Provide the (X, Y) coordinate of the cell's center where the given text is located.  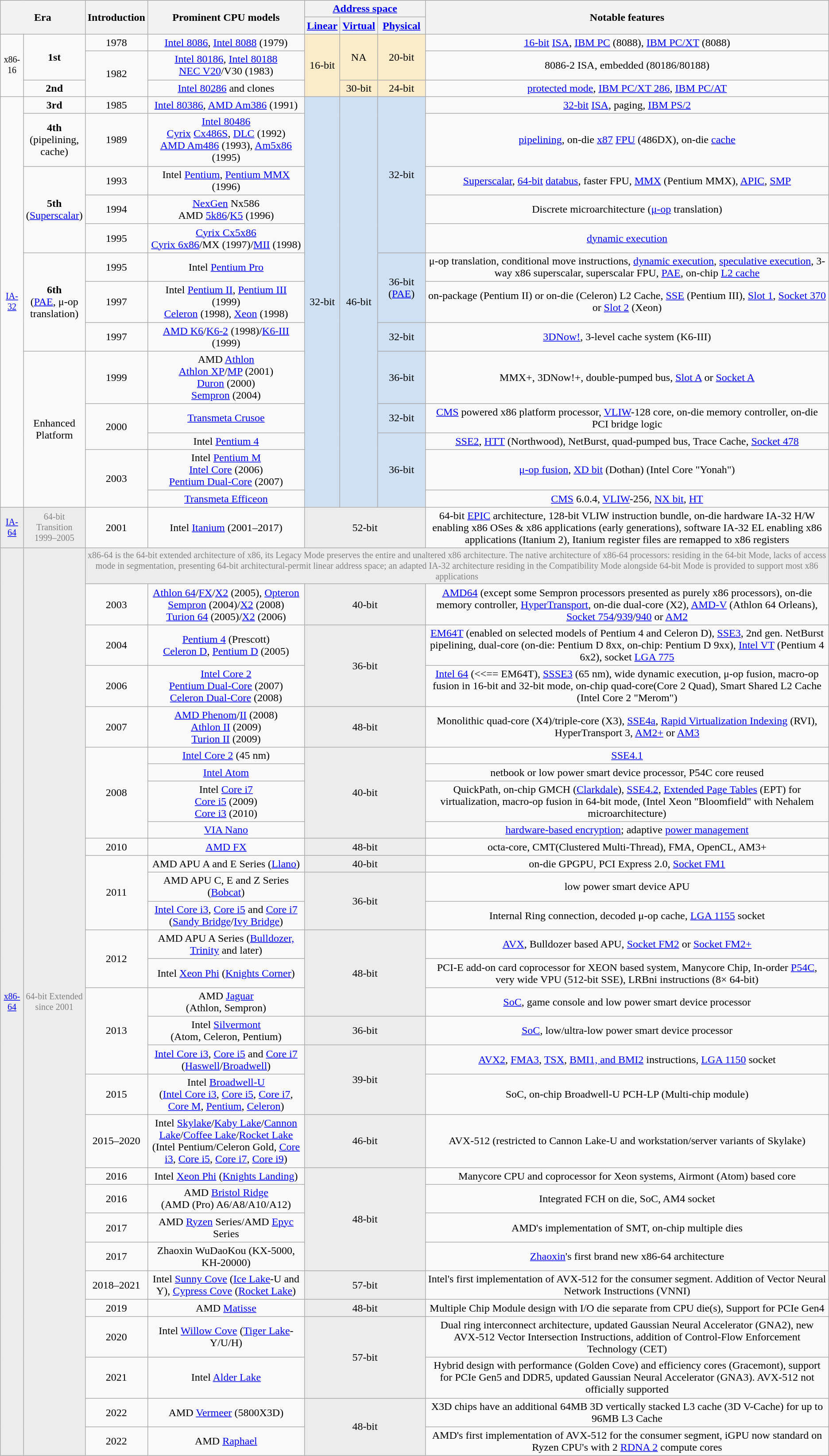
SSE4.1 (627, 756)
Intel Pentium, Pentium MMX (1996) (226, 181)
Transmeta Efficeon (226, 499)
4th (pipelining, cache) (54, 140)
2008 (116, 793)
2001 (116, 528)
AMD Jaguar(Athlon, Sempron) (226, 1002)
Introduction (116, 17)
AMD APU A Series (Bulldozer, Trinity and later) (226, 944)
Multiple Chip Module design with I/O die separate from CPU die(s), Support for PCIe Gen4 (627, 1308)
64-bit Transition1999–2005 (54, 528)
Intel Xeon Phi (Knights Corner) (226, 973)
Intel 80486Cyrix Cx486S, DLC (1992)AMD Am486 (1993), Am5x86 (1995) (226, 140)
1982 (116, 74)
2018–2021 (116, 1285)
MMX+, 3DNow!+, double-pumped bus, Slot A or Socket A (627, 377)
20-bit (402, 57)
Intel Pentium 4 (226, 441)
Physical (402, 26)
2011 (116, 893)
2021 (116, 1378)
NA (359, 57)
1985 (116, 105)
AMD APU C, E and Z Series (Bobcat) (226, 887)
2004 (116, 645)
Era (43, 17)
Intel Skylake/Kaby Lake/Cannon Lake/Coffee Lake/Rocket Lake(Intel Pentium/Celeron Gold, Core i3, Core i5, Core i7, Core i9) (226, 1141)
on-package (Pentium II) or on-die (Celeron) L2 Cache, SSE (Pentium III), Slot 1, Socket 370 or Slot 2 (Xeon) (627, 302)
AMD Phenom/II (2008)Athlon II (2009)Turion II (2009) (226, 727)
pipelining, on-die x87 FPU (486DX), on-die cache (627, 140)
1999 (116, 377)
2020 (116, 1337)
Enhanced Platform (54, 429)
VIA Nano (226, 830)
Zhaoxin's first brand new x86-64 architecture (627, 1256)
1989 (116, 140)
Intel Xeon Phi (Knights Landing) (226, 1176)
Virtual (359, 26)
1978 (116, 43)
Intel Silvermont(Atom, Celeron, Pentium) (226, 1030)
Intel Pentium MIntel Core (2006)Pentium Dual-Core (2007) (226, 470)
AMD Vermeer (5800X3D) (226, 1412)
1993 (116, 181)
AMD's implementation of SMT, on-chip multiple dies (627, 1228)
Integrated FCH on die, SoC, AM4 socket (627, 1199)
Zhaoxin WuDaoKou (KX-5000, KH-20000) (226, 1256)
Intel 80286 and clones (226, 88)
low power smart device APU (627, 887)
AVX-512 (restricted to Cannon Lake-U and workstation/server variants of Skylake) (627, 1141)
Cyrix Cx5x86Cyrix 6x86/MX (1997)/MII (1998) (226, 238)
Superscalar, 64-bit databus, faster FPU, MMX (Pentium MMX), APIC, SMP (627, 181)
AMD AthlonAthlon XP/MP (2001)Duron (2000)Sempron (2004) (226, 377)
Address space (365, 9)
Intel 8086, Intel 8088 (1979) (226, 43)
netbook or low power smart device processor, P54C core reused (627, 773)
AMD Bristol Ridge(AMD (Pro) A6/A8/A10/A12) (226, 1199)
8086-2 ISA, embedded (80186/80188) (627, 66)
Intel Broadwell-U(Intel Core i3, Core i5, Core i7, Core M, Pentium, Celeron) (226, 1094)
x86-16 (12, 66)
Intel Core i3, Core i5 and Core i7 (Haswell/Broadwell) (226, 1060)
16-bit (322, 66)
16-bit ISA, IBM PC (8088), IBM PC/XT (8088) (627, 43)
2006 (116, 686)
Manycore CPU and coprocessor for Xeon systems, Airmont (Atom) based core (627, 1176)
SoC, game console and low power smart device processor (627, 1002)
3rd (54, 105)
2000 (116, 427)
6th(PAE, μ-op translation) (54, 302)
octa-core, CMT(Clustered Multi-Thread), FMA, OpenCL, AM3+ (627, 847)
Intel Pentium Pro (226, 267)
2010 (116, 847)
AMD Raphael (226, 1441)
x86-64 (12, 1002)
AVX2, FMA3, TSX, BMI1, and BMI2 instructions, LGA 1150 socket (627, 1060)
Intel Core i3, Core i5 and Core i7(Sandy Bridge/Ivy Bridge) (226, 915)
2019 (116, 1308)
Intel Atom (226, 773)
Intel Sunny Cove (Ice Lake-U and Y), Cypress Cove (Rocket Lake) (226, 1285)
Intel Itanium (2001–2017) (226, 528)
Pentium 4 (Prescott)Celeron D, Pentium D (2005) (226, 645)
Intel Core 2Pentium Dual-Core (2007)Celeron Dual-Core (2008) (226, 686)
CMS 6.0.4, VLIW-256, NX bit, HT (627, 499)
Intel Pentium II, Pentium III (1999)Celeron (1998), Xeon (1998) (226, 302)
Intel 80386, AMD Am386 (1991) (226, 105)
AVX, Bulldozer based APU, Socket FM2 or Socket FM2+ (627, 944)
NexGen Nx586AMD 5k86/K5 (1996) (226, 209)
IA-32 (12, 302)
SoC, on-chip Broadwell-U PCH-LP (Multi-chip module) (627, 1094)
5th(Superscalar) (54, 209)
Intel's first implementation of AVX-512 for the consumer segment. Addition of Vector Neural Network Instructions (VNNI) (627, 1285)
Discrete microarchitecture (μ-op translation) (627, 209)
2007 (116, 727)
2012 (116, 959)
Intel Core 2 (45 nm) (226, 756)
Athlon 64/FX/X2 (2005), OpteronSempron (2004)/X2 (2008)Turion 64 (2005)/X2 (2006) (226, 604)
hardware-based encryption; adaptive power management (627, 830)
SSE2, HTT (Northwood), NetBurst, quad-pumped bus, Trace Cache, Socket 478 (627, 441)
AMD FX (226, 847)
Intel Willow Cove (Tiger Lake-Y/U/H) (226, 1337)
protected mode, IBM PC/XT 286, IBM PC/AT (627, 88)
1994 (116, 209)
1st (54, 57)
2013 (116, 1030)
dynamic execution (627, 238)
3DNow!, 3-level cache system (K6-III) (627, 337)
2015–2020 (116, 1141)
39-bit (365, 1080)
AMD Ryzen Series/AMD Epyc Series (226, 1228)
30-bit (359, 88)
Intel Alder Lake (226, 1378)
Internal Ring connection, decoded μ-op cache, LGA 1155 socket (627, 915)
Prominent CPU models (226, 17)
Monolithic quad-core (X4)/triple-core (X3), SSE4a, Rapid Virtualization Indexing (RVI), HyperTransport 3, AM2+ or AM3 (627, 727)
AMD K6/K6-2 (1998)/K6-III (1999) (226, 337)
32-bit ISA, paging, IBM PS/2 (627, 105)
Intel 80186, Intel 80188NEC V20/V30 (1983) (226, 66)
2nd (54, 88)
on-die GPGPU, PCI Express 2.0, Socket FM1 (627, 864)
64-bit Extendedsince 2001 (54, 1002)
2015 (116, 1094)
AMD's first implementation of AVX-512 for the consumer segment, iGPU now standard on Ryzen CPU's with 2 RDNA 2 compute cores (627, 1441)
Intel Core i7Core i5 (2009)Core i3 (2010) (226, 801)
Transmeta Crusoe (226, 418)
μ-op fusion, XD bit (Dothan) (Intel Core "Yonah") (627, 470)
36-bit (PAE) (402, 287)
Linear (322, 26)
24-bit (402, 88)
CMS powered x86 platform processor, VLIW-128 core, on-die memory controller, on-die PCI bridge logic (627, 418)
IA-64 (12, 528)
52-bit (365, 528)
PCI-E add-on card coprocessor for XEON based system, Manycore Chip, In-order P54C, very wide VPU (512-bit SSE), LRBni instructions (8× 64-bit) (627, 973)
X3D chips have an additional 64MB 3D vertically stacked L3 cache (3D V-Cache) for up to 96MB L3 Cache (627, 1412)
Notable features (627, 17)
AMD Matisse (226, 1308)
AMD APU A and E Series (Llano) (226, 864)
SoC, low/ultra-low power smart device processor (627, 1030)
